Scan for the cell matching the given text and deliver its (X, Y) coordinate at center. 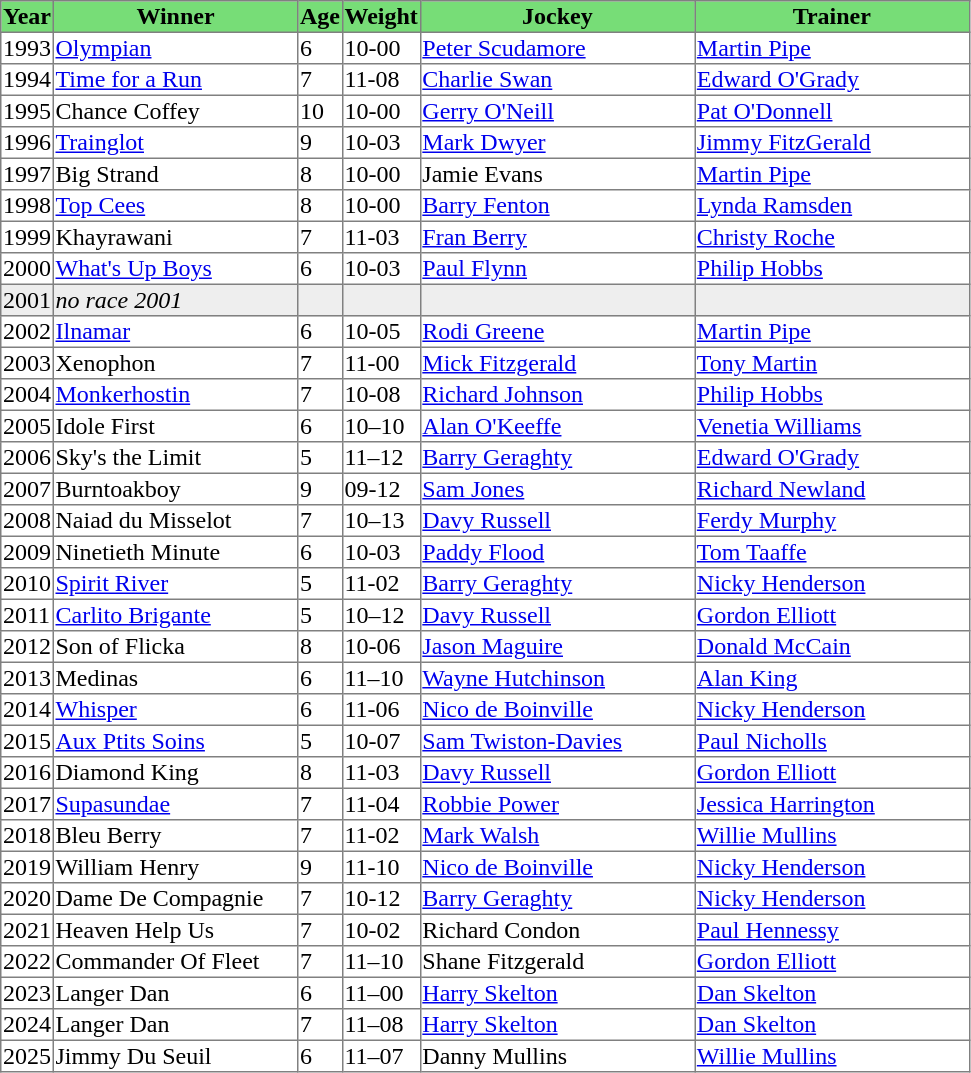
2002 (27, 332)
11–00 (381, 993)
10 (320, 111)
Donald McCain (832, 647)
Trainglot (175, 143)
10-08 (381, 395)
Richard Johnson (557, 395)
Shane Fitzgerald (557, 962)
11-04 (381, 804)
2004 (27, 395)
Gerry O'Neill (557, 111)
2025 (27, 1056)
Olympian (175, 48)
Tony Martin (832, 363)
Diamond King (175, 773)
Mark Dwyer (557, 143)
Supasundae (175, 804)
1993 (27, 48)
1999 (27, 237)
2015 (27, 741)
2000 (27, 269)
2024 (27, 1025)
2014 (27, 710)
Barry Fenton (557, 206)
Carlito Brigante (175, 615)
Tom Taaffe (832, 552)
Medinas (175, 678)
2008 (27, 521)
Rodi Greene (557, 332)
Danny Mullins (557, 1056)
2018 (27, 836)
Heaven Help Us (175, 930)
William Henry (175, 867)
10-06 (381, 647)
Alan O'Keeffe (557, 426)
Bleu Berry (175, 836)
2013 (27, 678)
Year (27, 17)
09-12 (381, 489)
1994 (27, 80)
Spirit River (175, 584)
What's Up Boys (175, 269)
Jamie Evans (557, 174)
11–12 (381, 458)
Jimmy Du Seuil (175, 1056)
11-08 (381, 80)
10-02 (381, 930)
Chance Coffey (175, 111)
2010 (27, 584)
2017 (27, 804)
Alan King (832, 678)
Jockey (557, 17)
10-07 (381, 741)
1997 (27, 174)
Burntoakboy (175, 489)
10–10 (381, 426)
2012 (27, 647)
Ilnamar (175, 332)
Lynda Ramsden (832, 206)
2001 (27, 300)
Trainer (832, 17)
2009 (27, 552)
2011 (27, 615)
11–08 (381, 1025)
Richard Condon (557, 930)
2022 (27, 962)
2023 (27, 993)
Jessica Harrington (832, 804)
Jason Maguire (557, 647)
Venetia Williams (832, 426)
Xenophon (175, 363)
2006 (27, 458)
Dame De Compagnie (175, 899)
Idole First (175, 426)
Top Cees (175, 206)
Charlie Swan (557, 80)
10-05 (381, 332)
11-06 (381, 710)
Fran Berry (557, 237)
Peter Scudamore (557, 48)
Whisper (175, 710)
2007 (27, 489)
Ninetieth Minute (175, 552)
Son of Flicka (175, 647)
Richard Newland (832, 489)
Aux Ptits Soins (175, 741)
Paul Nicholls (832, 741)
Ferdy Murphy (832, 521)
Sam Twiston-Davies (557, 741)
Robbie Power (557, 804)
1995 (27, 111)
Paddy Flood (557, 552)
Weight (381, 17)
Commander Of Fleet (175, 962)
Khayrawani (175, 237)
1996 (27, 143)
2020 (27, 899)
Naiad du Misselot (175, 521)
Christy Roche (832, 237)
2003 (27, 363)
Mark Walsh (557, 836)
Monkerhostin (175, 395)
Paul Flynn (557, 269)
10–13 (381, 521)
2005 (27, 426)
Pat O'Donnell (832, 111)
2019 (27, 867)
Age (320, 17)
Paul Hennessy (832, 930)
Time for a Run (175, 80)
Jimmy FitzGerald (832, 143)
Wayne Hutchinson (557, 678)
11-10 (381, 867)
11-00 (381, 363)
Sky's the Limit (175, 458)
10–12 (381, 615)
Sam Jones (557, 489)
no race 2001 (175, 300)
Winner (175, 17)
10-12 (381, 899)
Big Strand (175, 174)
1998 (27, 206)
2021 (27, 930)
11–07 (381, 1056)
2016 (27, 773)
Mick Fitzgerald (557, 363)
